Pinpoint the cell where the given text exists, returning its [X, Y] midpoint coordinate. 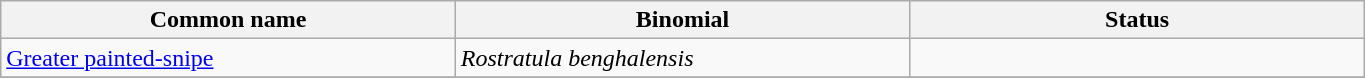
Binomial [682, 20]
Status [1138, 20]
Rostratula benghalensis [682, 58]
Common name [228, 20]
Greater painted-snipe [228, 58]
